Find where the given text appears and provide that cell's center as [x, y] coordinate. 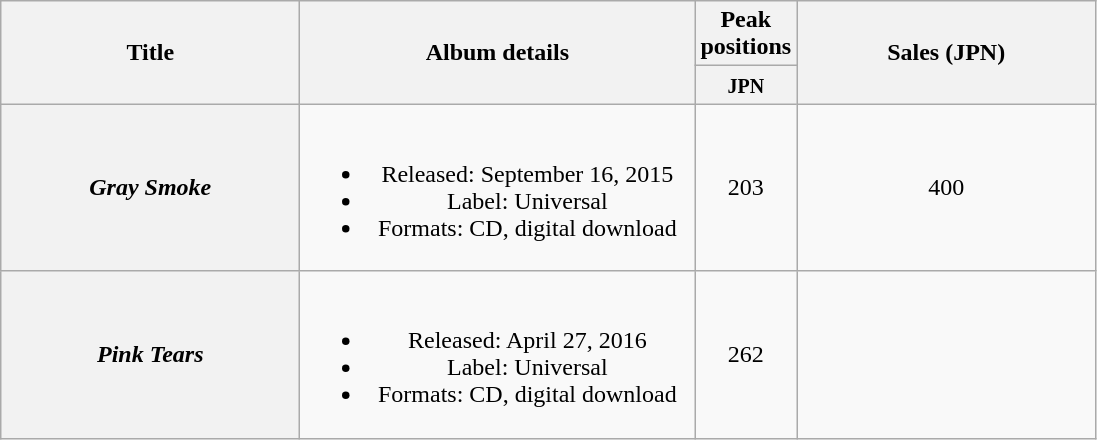
Title [150, 52]
262 [746, 354]
Sales (JPN) [946, 52]
Peak positions [746, 34]
203 [746, 188]
Released: September 16, 2015 Label: UniversalFormats: CD, digital download [498, 188]
Released: April 27, 2016 Label: UniversalFormats: CD, digital download [498, 354]
JPN [746, 85]
Pink Tears [150, 354]
Album details [498, 52]
400 [946, 188]
Gray Smoke [150, 188]
